Return (x, y) of the center of cell containing provided text 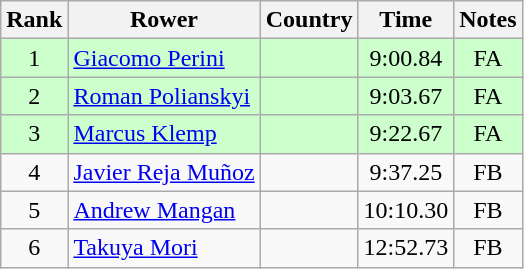
10:10.30 (406, 210)
5 (34, 210)
9:37.25 (406, 172)
Rank (34, 20)
2 (34, 96)
Giacomo Perini (164, 58)
Notes (488, 20)
Javier Reja Muñoz (164, 172)
Marcus Klemp (164, 134)
Roman Polianskyi (164, 96)
Takuya Mori (164, 248)
Time (406, 20)
9:03.67 (406, 96)
Country (309, 20)
6 (34, 248)
Andrew Mangan (164, 210)
1 (34, 58)
4 (34, 172)
3 (34, 134)
9:00.84 (406, 58)
12:52.73 (406, 248)
Rower (164, 20)
9:22.67 (406, 134)
